Locate the cell with the specified text and output its (x, y) center coordinate. 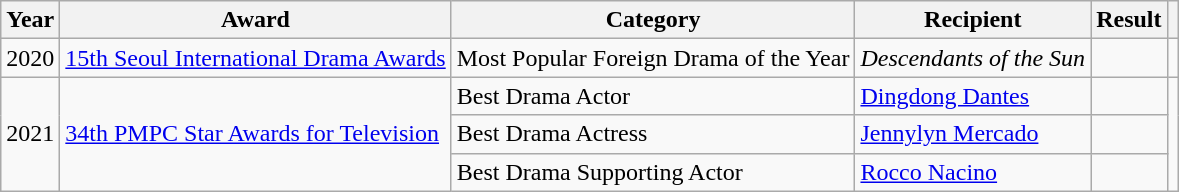
Category (653, 20)
Jennylyn Mercado (973, 134)
2021 (30, 134)
Most Popular Foreign Drama of the Year (653, 58)
2020 (30, 58)
Best Drama Supporting Actor (653, 172)
34th PMPC Star Awards for Television (256, 134)
Result (1129, 20)
Year (30, 20)
Best Drama Actress (653, 134)
15th Seoul International Drama Awards (256, 58)
Rocco Nacino (973, 172)
Dingdong Dantes (973, 96)
Best Drama Actor (653, 96)
Award (256, 20)
Recipient (973, 20)
Descendants of the Sun (973, 58)
